Pinpoint the cell where the given text exists, returning its (X, Y) midpoint coordinate. 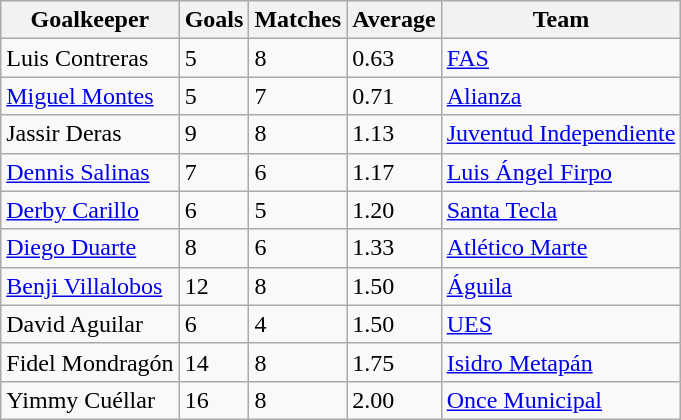
Juventud Independiente (561, 134)
1.75 (394, 362)
1.17 (394, 172)
0.63 (394, 58)
Benji Villalobos (90, 286)
4 (298, 324)
Atlético Marte (561, 248)
UES (561, 324)
Goals (214, 20)
Average (394, 20)
Isidro Metapán (561, 362)
Team (561, 20)
Derby Carillo (90, 210)
0.71 (394, 96)
Dennis Salinas (90, 172)
9 (214, 134)
1.13 (394, 134)
2.00 (394, 400)
14 (214, 362)
Alianza (561, 96)
Santa Tecla (561, 210)
FAS (561, 58)
Fidel Mondragón (90, 362)
16 (214, 400)
Luis Contreras (90, 58)
Goalkeeper (90, 20)
1.20 (394, 210)
Miguel Montes (90, 96)
Matches (298, 20)
1.33 (394, 248)
Jassir Deras (90, 134)
Diego Duarte (90, 248)
Águila (561, 286)
Once Municipal (561, 400)
David Aguilar (90, 324)
12 (214, 286)
Yimmy Cuéllar (90, 400)
Luis Ángel Firpo (561, 172)
